Scan for the cell matching the given text and deliver its [x, y] coordinate at center. 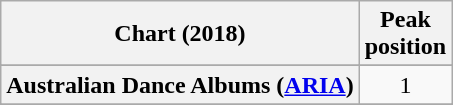
1 [405, 85]
Chart (2018) [180, 34]
Australian Dance Albums (ARIA) [180, 85]
Peak position [405, 34]
